Identify which cell holds the provided text, then report its [X, Y] central coordinate. 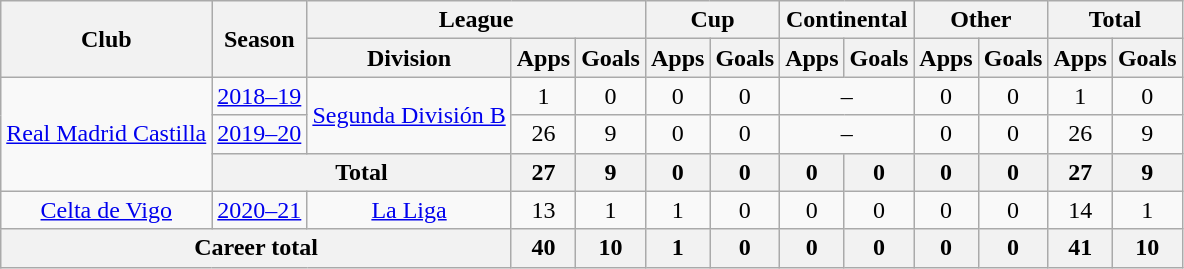
La Liga [409, 210]
14 [1080, 210]
League [476, 20]
2018–19 [260, 96]
Segunda División B [409, 115]
13 [543, 210]
Cup [712, 20]
41 [1080, 248]
2020–21 [260, 210]
40 [543, 248]
Continental [847, 20]
Other [981, 20]
Celta de Vigo [106, 210]
Season [260, 39]
Division [409, 58]
Club [106, 39]
Real Madrid Castilla [106, 134]
Career total [256, 248]
2019–20 [260, 134]
